Provide the [x, y] coordinate of the cell's center where the given text is located.  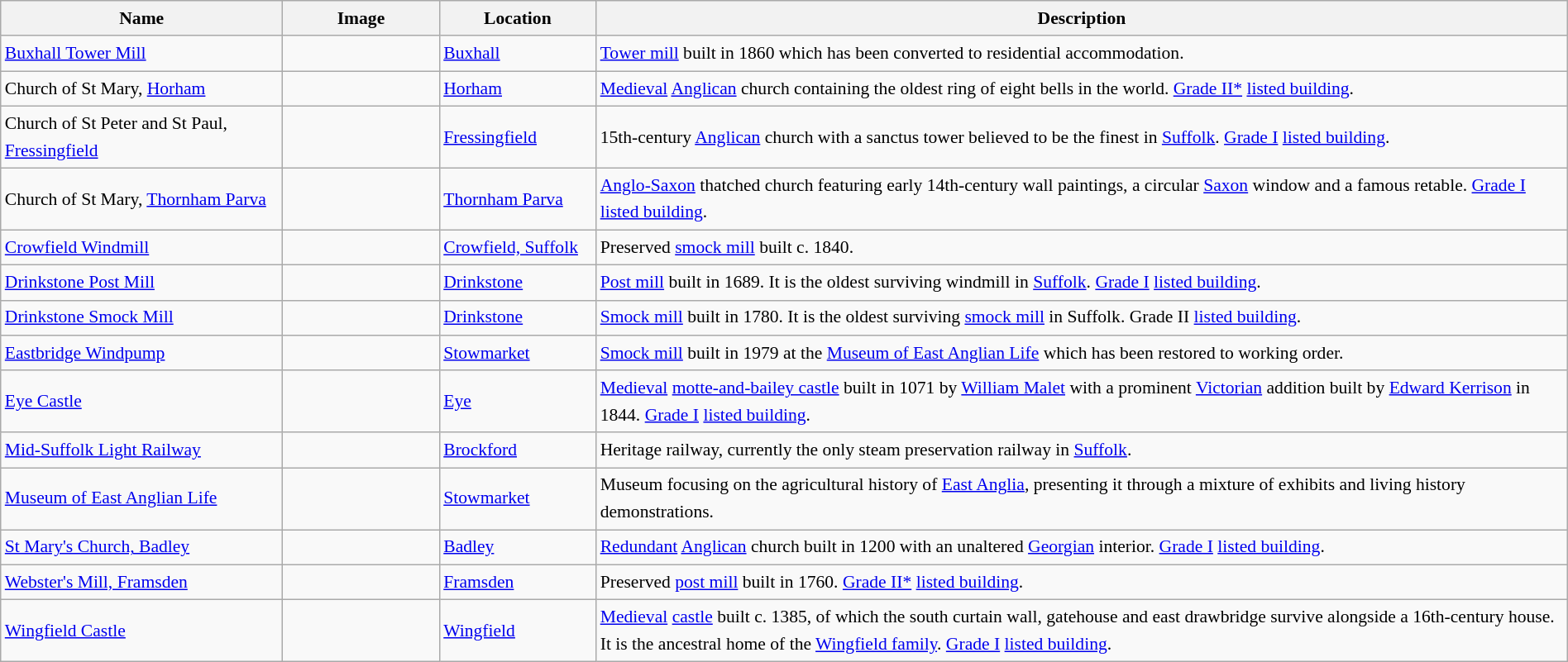
Fressingfield [518, 137]
Smock mill built in 1979 at the Museum of East Anglian Life which has been restored to working order. [1082, 354]
Museum of East Anglian Life [142, 499]
Buxhall Tower Mill [142, 55]
Heritage railway, currently the only steam preservation railway in Suffolk. [1082, 450]
Wingfield [518, 631]
Eastbridge Windpump [142, 354]
Museum focusing on the agricultural history of East Anglia, presenting it through a mixture of exhibits and living history demonstrations. [1082, 499]
Framsden [518, 582]
Webster's Mill, Framsden [142, 582]
Crowfield Windmill [142, 248]
Smock mill built in 1780. It is the oldest surviving smock mill in Suffolk. Grade II listed building. [1082, 319]
Brockford [518, 450]
Anglo-Saxon thatched church featuring early 14th-century wall paintings, a circular Saxon window and a famous retable. Grade I listed building. [1082, 200]
Thornham Parva [518, 200]
Medieval Anglican church containing the oldest ring of eight bells in the world. Grade II* listed building. [1082, 89]
Post mill built in 1689. It is the oldest surviving windmill in Suffolk. Grade I listed building. [1082, 283]
Buxhall [518, 55]
St Mary's Church, Badley [142, 547]
Badley [518, 547]
Horham [518, 89]
Drinkstone Post Mill [142, 283]
Location [518, 18]
Description [1082, 18]
15th-century Anglican church with a sanctus tower believed to be the finest in Suffolk. Grade I listed building. [1082, 137]
Preserved smock mill built c. 1840. [1082, 248]
Redundant Anglican church built in 1200 with an unaltered Georgian interior. Grade I listed building. [1082, 547]
Image [361, 18]
Name [142, 18]
Mid-Suffolk Light Railway [142, 450]
Church of St Mary, Horham [142, 89]
Church of St Mary, Thornham Parva [142, 200]
Crowfield, Suffolk [518, 248]
Tower mill built in 1860 which has been converted to residential accommodation. [1082, 55]
Wingfield Castle [142, 631]
Eye Castle [142, 402]
Church of St Peter and St Paul, Fressingfield [142, 137]
Eye [518, 402]
Preserved post mill built in 1760. Grade II* listed building. [1082, 582]
Drinkstone Smock Mill [142, 319]
